Search for the cell housing the specified text and yield its (x, y) center coordinate. 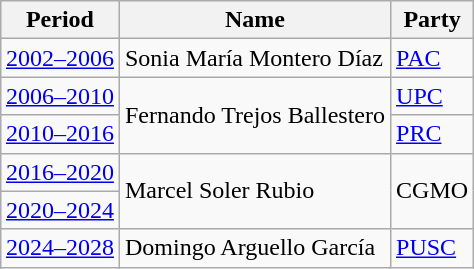
PRC (432, 134)
UPC (432, 96)
Marcel Soler Rubio (254, 191)
Period (60, 20)
Fernando Trejos Ballestero (254, 115)
2010–2016 (60, 134)
PAC (432, 58)
Domingo Arguello García (254, 248)
PUSC (432, 248)
2002–2006 (60, 58)
Party (432, 20)
Name (254, 20)
2016–2020 (60, 172)
Sonia María Montero Díaz (254, 58)
CGMO (432, 191)
2020–2024 (60, 210)
2024–2028 (60, 248)
2006–2010 (60, 96)
